Provide the [X, Y] coordinate of the cell's center where the given text is located.  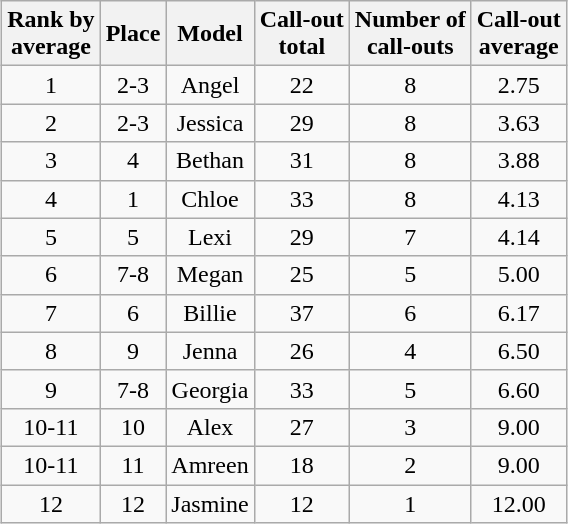
18 [302, 465]
3.63 [518, 123]
6.17 [518, 313]
Jessica [210, 123]
Chloe [210, 199]
22 [302, 85]
6.50 [518, 351]
27 [302, 427]
26 [302, 351]
Number ofcall-outs [410, 34]
Georgia [210, 389]
Lexi [210, 237]
Angel [210, 85]
25 [302, 275]
Rank byaverage [51, 34]
Call-outtotal [302, 34]
Jasmine [210, 503]
12.00 [518, 503]
11 [133, 465]
Call-outaverage [518, 34]
6.60 [518, 389]
Bethan [210, 161]
Place [133, 34]
10 [133, 427]
3.88 [518, 161]
Amreen [210, 465]
Model [210, 34]
4.13 [518, 199]
4.14 [518, 237]
2.75 [518, 85]
Megan [210, 275]
31 [302, 161]
Jenna [210, 351]
5.00 [518, 275]
Alex [210, 427]
37 [302, 313]
Billie [210, 313]
